Output the (X, Y) coordinate of the center of the cell containing the given text.  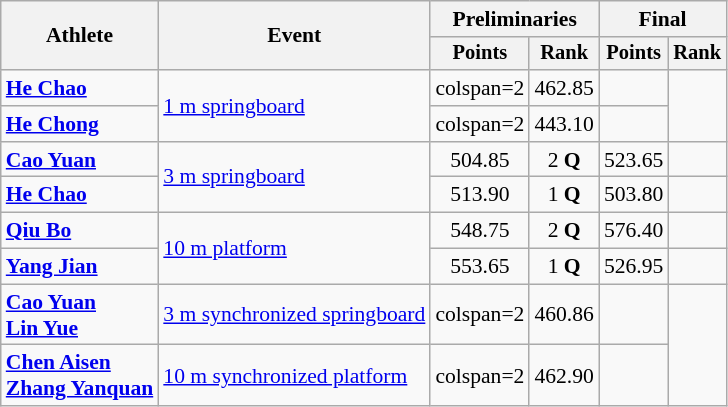
Qiu Bo (80, 231)
460.86 (564, 314)
Athlete (80, 36)
10 m platform (294, 248)
Cao Yuan (80, 160)
526.95 (634, 267)
3 m springboard (294, 178)
Event (294, 36)
462.90 (564, 376)
Yang Jian (80, 267)
504.85 (480, 160)
10 m synchronized platform (294, 376)
513.90 (480, 195)
523.65 (634, 160)
443.10 (564, 124)
Cao YuanLin Yue (80, 314)
Final (662, 19)
He Chong (80, 124)
503.80 (634, 195)
462.85 (564, 88)
Chen AisenZhang Yanquan (80, 376)
553.65 (480, 267)
576.40 (634, 231)
3 m synchronized springboard (294, 314)
548.75 (480, 231)
Preliminaries (514, 19)
1 m springboard (294, 106)
